Locate the cell with the specified text and output its (x, y) center coordinate. 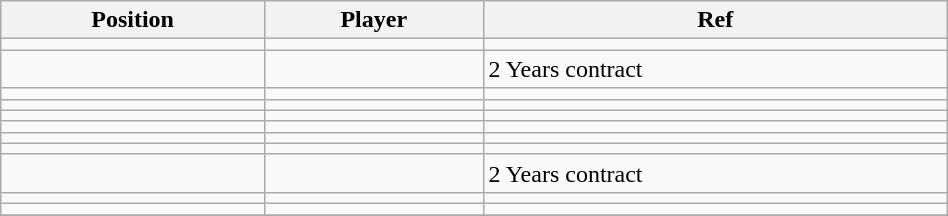
Player (374, 20)
Ref (715, 20)
Position (133, 20)
